Output the [x, y] coordinate of the center of the cell containing the given text.  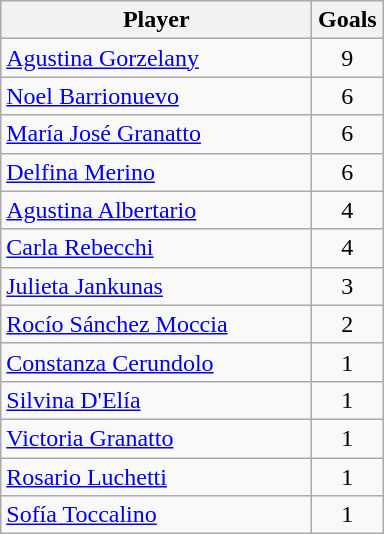
Victoria Granatto [156, 438]
Rosario Luchetti [156, 477]
Noel Barrionuevo [156, 96]
Goals [348, 20]
María José Granatto [156, 134]
Agustina Gorzelany [156, 58]
Constanza Cerundolo [156, 362]
9 [348, 58]
Agustina Albertario [156, 210]
Rocío Sánchez Moccia [156, 324]
Carla Rebecchi [156, 248]
Sofía Toccalino [156, 515]
3 [348, 286]
Delfina Merino [156, 172]
Player [156, 20]
Silvina D'Elía [156, 400]
Julieta Jankunas [156, 286]
2 [348, 324]
